For the text-containing cell, return its midpoint in [x, y] coordinate format. 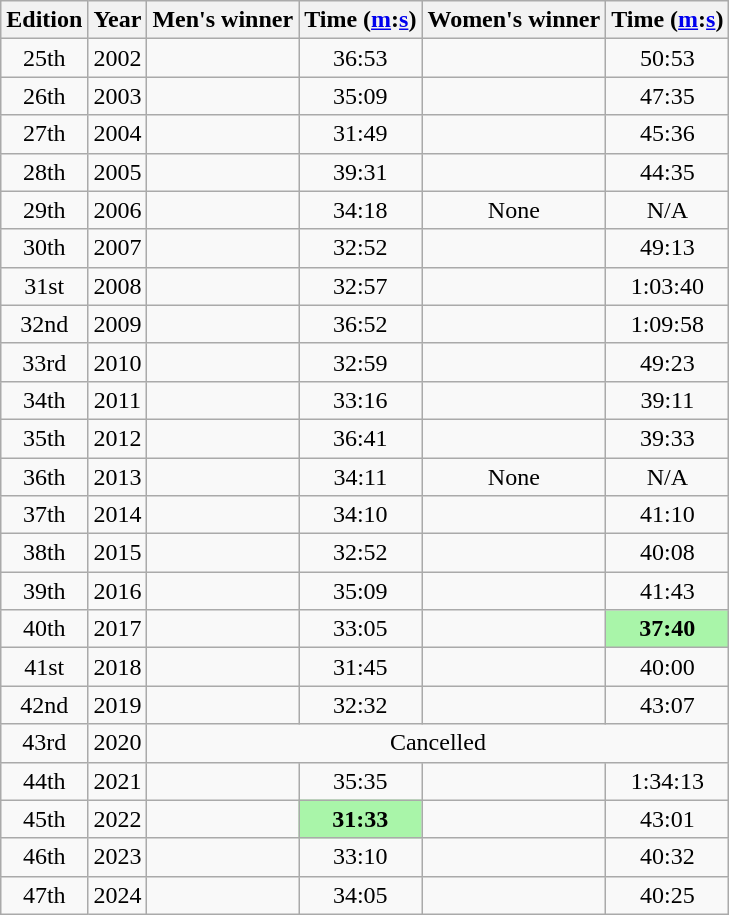
2005 [118, 172]
2019 [118, 705]
45:36 [668, 134]
2013 [118, 477]
37:40 [668, 629]
39:31 [360, 172]
30th [44, 248]
25th [44, 58]
35:35 [360, 781]
40:00 [668, 667]
33:10 [360, 857]
2011 [118, 400]
32:57 [360, 286]
34th [44, 400]
27th [44, 134]
40:08 [668, 553]
2020 [118, 743]
36:52 [360, 324]
33:16 [360, 400]
40:32 [668, 857]
2007 [118, 248]
43:01 [668, 819]
Women's winner [514, 20]
44:35 [668, 172]
31:45 [360, 667]
2017 [118, 629]
26th [44, 96]
34:05 [360, 895]
49:23 [668, 362]
34:10 [360, 515]
39:11 [668, 400]
50:53 [668, 58]
2023 [118, 857]
Edition [44, 20]
35th [44, 438]
39th [44, 591]
2024 [118, 895]
34:11 [360, 477]
1:34:13 [668, 781]
31:33 [360, 819]
2015 [118, 553]
44th [44, 781]
2008 [118, 286]
45th [44, 819]
2003 [118, 96]
2014 [118, 515]
34:18 [360, 210]
Men's winner [223, 20]
33rd [44, 362]
40th [44, 629]
41:43 [668, 591]
42nd [44, 705]
2018 [118, 667]
2004 [118, 134]
28th [44, 172]
2010 [118, 362]
43:07 [668, 705]
2006 [118, 210]
2016 [118, 591]
36:53 [360, 58]
43rd [44, 743]
32:59 [360, 362]
2002 [118, 58]
29th [44, 210]
31st [44, 286]
2022 [118, 819]
32nd [44, 324]
46th [44, 857]
32:32 [360, 705]
38th [44, 553]
2012 [118, 438]
2009 [118, 324]
Cancelled [438, 743]
47th [44, 895]
40:25 [668, 895]
31:49 [360, 134]
36:41 [360, 438]
37th [44, 515]
47:35 [668, 96]
Year [118, 20]
1:03:40 [668, 286]
41st [44, 667]
1:09:58 [668, 324]
33:05 [360, 629]
36th [44, 477]
41:10 [668, 515]
2021 [118, 781]
49:13 [668, 248]
39:33 [668, 438]
